Output the [X, Y] coordinate of the center of the cell containing the given text.  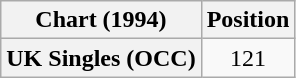
Position [248, 20]
UK Singles (OCC) [101, 58]
121 [248, 58]
Chart (1994) [101, 20]
